Determine the (x, y) coordinate at the center of the cell enclosing the given text.  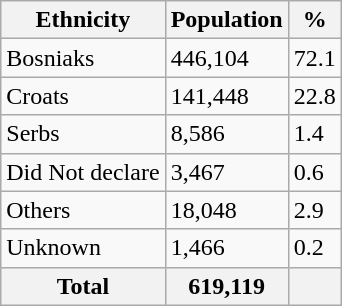
141,448 (226, 96)
1,466 (226, 248)
0.6 (314, 172)
0.2 (314, 248)
2.9 (314, 210)
Serbs (83, 134)
1.4 (314, 134)
72.1 (314, 58)
8,586 (226, 134)
Ethnicity (83, 20)
Total (83, 286)
Unknown (83, 248)
Did Not declare (83, 172)
22.8 (314, 96)
% (314, 20)
Bosniaks (83, 58)
Population (226, 20)
Others (83, 210)
Croats (83, 96)
446,104 (226, 58)
619,119 (226, 286)
3,467 (226, 172)
18,048 (226, 210)
